Provide the (X, Y) coordinate of the cell's center where the given text is located.  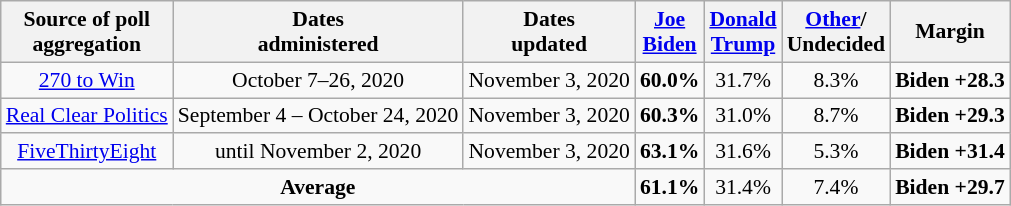
270 to Win (87, 80)
JoeBiden (670, 32)
Biden +28.3 (950, 80)
Biden +29.3 (950, 116)
October 7–26, 2020 (318, 80)
Dates administered (318, 32)
Source of pollaggregation (87, 32)
Biden +29.7 (950, 187)
Other/Undecided (836, 32)
Real Clear Politics (87, 116)
7.4% (836, 187)
8.7% (836, 116)
8.3% (836, 80)
31.7% (742, 80)
September 4 – October 24, 2020 (318, 116)
FiveThirtyEight (87, 152)
Average (318, 187)
60.3% (670, 116)
until November 2, 2020 (318, 152)
61.1% (670, 187)
31.6% (742, 152)
31.4% (742, 187)
5.3% (836, 152)
60.0% (670, 80)
63.1% (670, 152)
Dates updated (548, 32)
Biden +31.4 (950, 152)
DonaldTrump (742, 32)
31.0% (742, 116)
Margin (950, 32)
